Scan for the cell matching the given text and deliver its [x, y] coordinate at center. 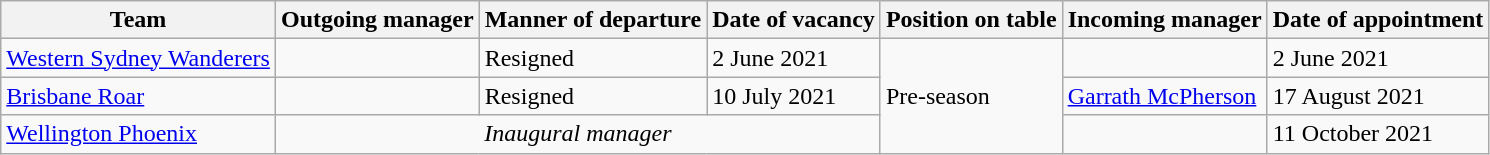
10 July 2021 [794, 96]
17 August 2021 [1378, 96]
Date of vacancy [794, 20]
Brisbane Roar [138, 96]
Inaugural manager [578, 134]
Team [138, 20]
Garrath McPherson [1164, 96]
Manner of departure [592, 20]
Date of appointment [1378, 20]
Western Sydney Wanderers [138, 58]
Position on table [971, 20]
Outgoing manager [377, 20]
11 October 2021 [1378, 134]
Pre-season [971, 96]
Wellington Phoenix [138, 134]
Incoming manager [1164, 20]
